Extract the (x, y) coordinate from the center of the cell holding the provided text.  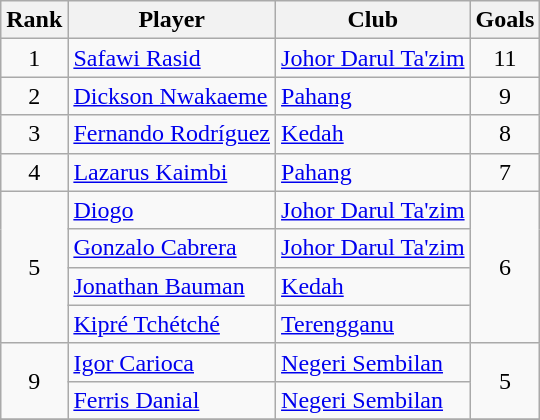
3 (34, 134)
8 (505, 134)
Ferris Danial (172, 400)
Igor Carioca (172, 362)
11 (505, 58)
Fernando Rodríguez (172, 134)
Club (374, 20)
Goals (505, 20)
Gonzalo Cabrera (172, 248)
Dickson Nwakaeme (172, 96)
Rank (34, 20)
Jonathan Bauman (172, 286)
Safawi Rasid (172, 58)
Diogo (172, 210)
4 (34, 172)
2 (34, 96)
6 (505, 267)
7 (505, 172)
Lazarus Kaimbi (172, 172)
Kipré Tchétché (172, 324)
1 (34, 58)
Player (172, 20)
Terengganu (374, 324)
